Return (x, y) of the center of cell containing provided text 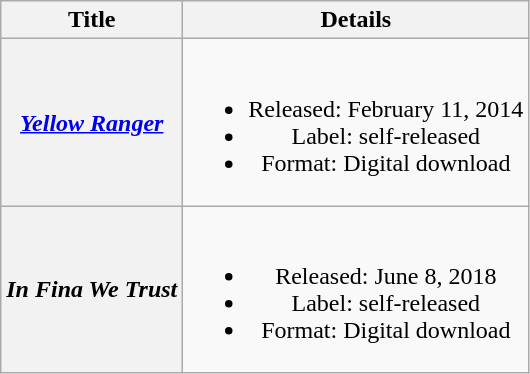
Yellow Ranger (92, 122)
Released: February 11, 2014Label: self-releasedFormat: Digital download (356, 122)
In Fina We Trust (92, 290)
Title (92, 20)
Released: June 8, 2018Label: self-releasedFormat: Digital download (356, 290)
Details (356, 20)
